From the cell containing the given text, extract its center point as (X, Y) coordinate. 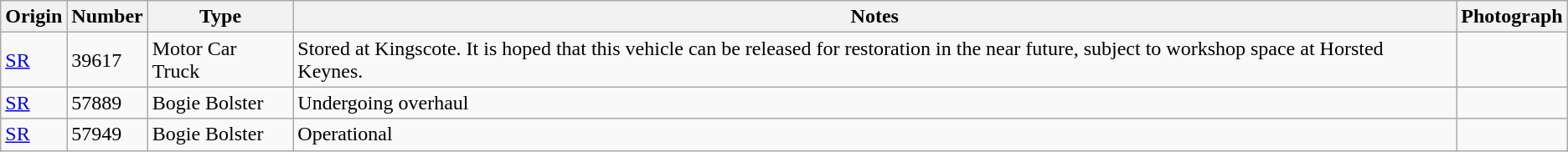
Motor Car Truck (220, 60)
Photograph (1512, 17)
57949 (107, 134)
57889 (107, 103)
Operational (874, 134)
Origin (34, 17)
39617 (107, 60)
Number (107, 17)
Stored at Kingscote. It is hoped that this vehicle can be released for restoration in the near future, subject to workshop space at Horsted Keynes. (874, 60)
Undergoing overhaul (874, 103)
Notes (874, 17)
Type (220, 17)
